For the text-containing cell, return its midpoint in (X, Y) coordinate format. 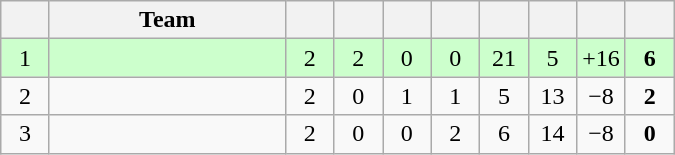
3 (26, 134)
21 (504, 58)
14 (552, 134)
Team (167, 20)
13 (552, 96)
+16 (602, 58)
